Return the [x, y] coordinate for the center point of the cell that contains the specified text.  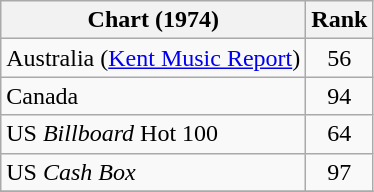
64 [340, 134]
US Billboard Hot 100 [154, 134]
Rank [340, 20]
Australia (Kent Music Report) [154, 58]
94 [340, 96]
Chart (1974) [154, 20]
US Cash Box [154, 172]
97 [340, 172]
Canada [154, 96]
56 [340, 58]
